Locate the cell with the specified text and output its [x, y] center coordinate. 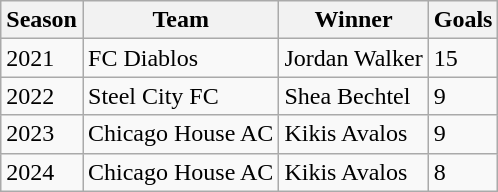
15 [463, 58]
Winner [354, 20]
2023 [42, 134]
2024 [42, 172]
Steel City FC [180, 96]
Team [180, 20]
8 [463, 172]
Shea Bechtel [354, 96]
Goals [463, 20]
FC Diablos [180, 58]
2021 [42, 58]
Season [42, 20]
2022 [42, 96]
Jordan Walker [354, 58]
